Identify which cell holds the provided text, then report its (x, y) central coordinate. 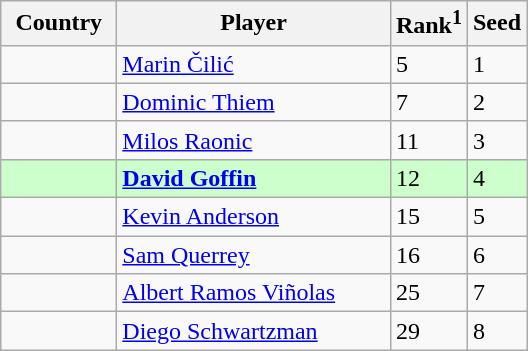
Seed (496, 24)
Milos Raonic (254, 140)
Kevin Anderson (254, 217)
2 (496, 102)
29 (428, 331)
Country (59, 24)
6 (496, 255)
Dominic Thiem (254, 102)
12 (428, 178)
Sam Querrey (254, 255)
Marin Čilić (254, 64)
25 (428, 293)
1 (496, 64)
16 (428, 255)
Player (254, 24)
4 (496, 178)
Rank1 (428, 24)
David Goffin (254, 178)
11 (428, 140)
Diego Schwartzman (254, 331)
3 (496, 140)
Albert Ramos Viñolas (254, 293)
8 (496, 331)
15 (428, 217)
